For the text-containing cell, return its midpoint in [X, Y] coordinate format. 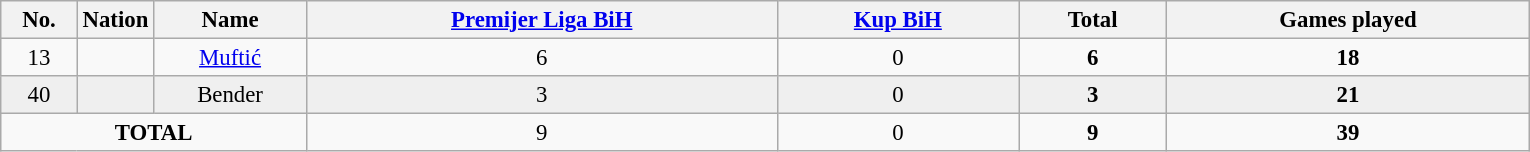
No. [39, 20]
Name [230, 20]
40 [39, 95]
Kup BiH [898, 20]
Bender [230, 95]
Nation [115, 20]
39 [1348, 133]
Premijer Liga BiH [542, 20]
18 [1348, 58]
Muftić [230, 58]
13 [39, 58]
21 [1348, 95]
TOTAL [154, 133]
Total [1093, 20]
Games played [1348, 20]
